Identify which cell holds the provided text, then report its [X, Y] central coordinate. 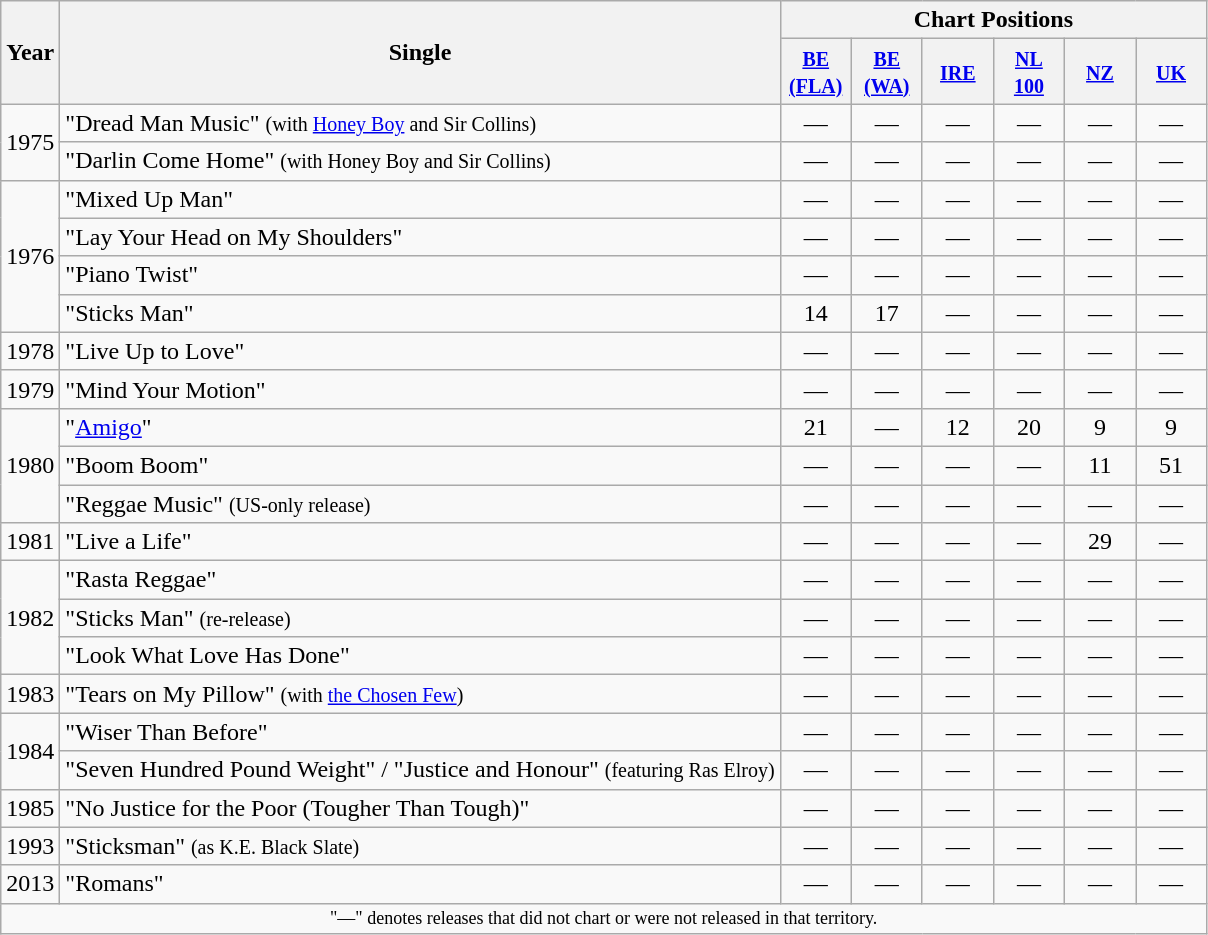
"Sticksman" (as K.E. Black Slate) [420, 846]
Year [30, 52]
"Seven Hundred Pound Weight" / "Justice and Honour" (featuring Ras Elroy) [420, 770]
"Boom Boom" [420, 465]
"Amigo" [420, 427]
"Romans" [420, 884]
17 [886, 313]
"Mixed Up Man" [420, 199]
"Wiser Than Before" [420, 732]
29 [1100, 542]
"Tears on My Pillow" (with the Chosen Few) [420, 694]
UK [1172, 72]
"Mind Your Motion" [420, 389]
1979 [30, 389]
14 [816, 313]
1993 [30, 846]
"Look What Love Has Done" [420, 656]
"—" denotes releases that did not chart or were not released in that territory. [604, 918]
1983 [30, 694]
21 [816, 427]
"Live Up to Love" [420, 351]
20 [1028, 427]
"Sticks Man" [420, 313]
BE (FLA) [816, 72]
Single [420, 52]
51 [1172, 465]
1984 [30, 751]
1982 [30, 618]
"Sticks Man" (re-release) [420, 618]
"Live a Life" [420, 542]
Chart Positions [993, 20]
"Reggae Music" (US-only release) [420, 503]
1976 [30, 256]
2013 [30, 884]
12 [958, 427]
1975 [30, 142]
1981 [30, 542]
BE (WA) [886, 72]
11 [1100, 465]
"Piano Twist" [420, 275]
NZ [1100, 72]
IRE [958, 72]
1978 [30, 351]
1980 [30, 465]
"Lay Your Head on My Shoulders" [420, 237]
"No Justice for the Poor (Tougher Than Tough)" [420, 808]
"Rasta Reggae" [420, 580]
"Darlin Come Home" (with Honey Boy and Sir Collins) [420, 161]
1985 [30, 808]
NL 100 [1028, 72]
"Dread Man Music" (with Honey Boy and Sir Collins) [420, 123]
